Capture the cell that displays the provided text and extract its (X, Y) central coordinate. 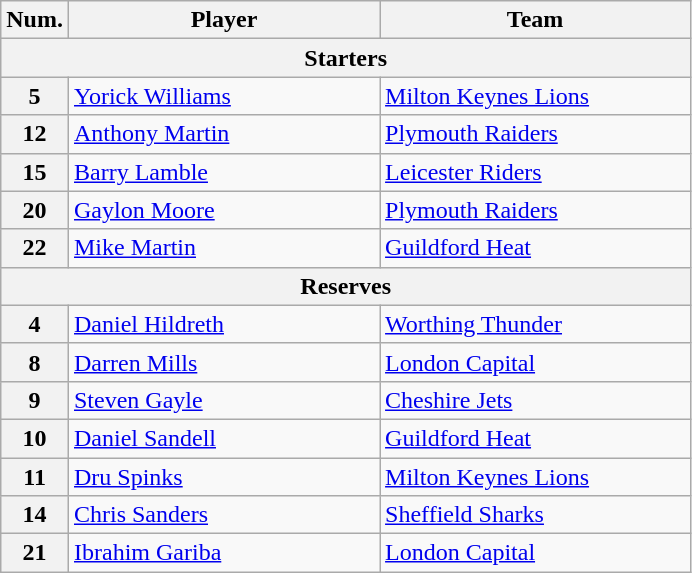
Leicester Riders (536, 172)
Daniel Sandell (224, 438)
Sheffield Sharks (536, 515)
Cheshire Jets (536, 400)
22 (35, 248)
21 (35, 553)
10 (35, 438)
Anthony Martin (224, 134)
Steven Gayle (224, 400)
11 (35, 477)
4 (35, 324)
20 (35, 210)
14 (35, 515)
12 (35, 134)
Team (536, 20)
Chris Sanders (224, 515)
Mike Martin (224, 248)
Gaylon Moore (224, 210)
Reserves (346, 286)
9 (35, 400)
8 (35, 362)
Worthing Thunder (536, 324)
Barry Lamble (224, 172)
Daniel Hildreth (224, 324)
Dru Spinks (224, 477)
5 (35, 96)
Player (224, 20)
Yorick Williams (224, 96)
Starters (346, 58)
15 (35, 172)
Darren Mills (224, 362)
Num. (35, 20)
Ibrahim Gariba (224, 553)
